Capture the cell that displays the provided text and extract its [x, y] central coordinate. 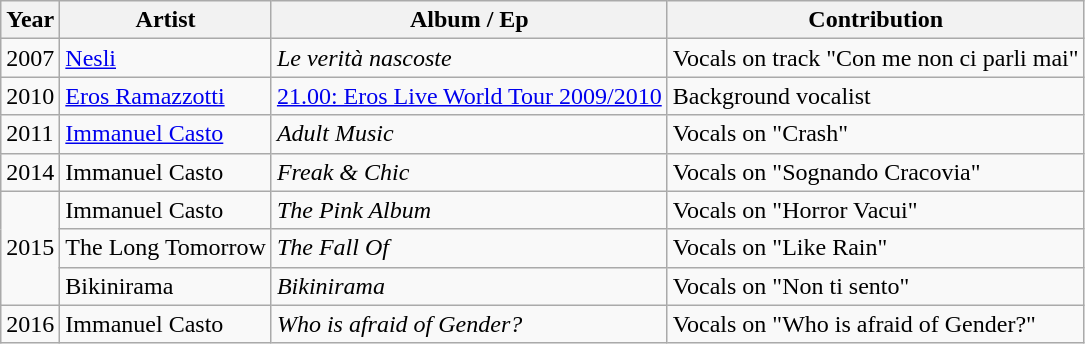
Freak & Chic [469, 172]
Le verità nascoste [469, 58]
Vocals on "Crash" [876, 134]
Artist [166, 20]
2007 [30, 58]
2011 [30, 134]
2010 [30, 96]
The Pink Album [469, 210]
The Fall Of [469, 248]
The Long Tomorrow [166, 248]
Year [30, 20]
Vocals on "Non ti sento" [876, 286]
Vocals on "Sognando Cracovia" [876, 172]
2015 [30, 248]
2016 [30, 324]
2014 [30, 172]
21.00: Eros Live World Tour 2009/2010 [469, 96]
Background vocalist [876, 96]
Album / Ep [469, 20]
Adult Music [469, 134]
Vocals on "Who is afraid of Gender?" [876, 324]
Who is afraid of Gender? [469, 324]
Vocals on track "Con me non ci parli mai" [876, 58]
Eros Ramazzotti [166, 96]
Contribution [876, 20]
Nesli [166, 58]
Vocals on "Horror Vacui" [876, 210]
Vocals on "Like Rain" [876, 248]
